Pinpoint the cell where the given text exists, returning its [x, y] midpoint coordinate. 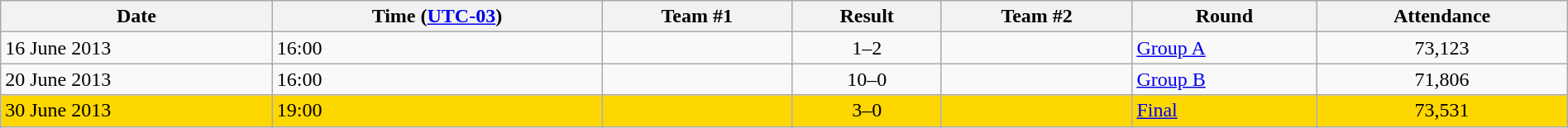
Final [1224, 111]
71,806 [1442, 79]
Attendance [1442, 17]
Team #1 [697, 17]
10–0 [867, 79]
Date [136, 17]
16 June 2013 [136, 48]
73,531 [1442, 111]
20 June 2013 [136, 79]
Group A [1224, 48]
30 June 2013 [136, 111]
Result [867, 17]
73,123 [1442, 48]
Round [1224, 17]
1–2 [867, 48]
Group B [1224, 79]
3–0 [867, 111]
Time (UTC-03) [437, 17]
19:00 [437, 111]
Team #2 [1036, 17]
